Provide the (X, Y) coordinate of the cell's center where the given text is located.  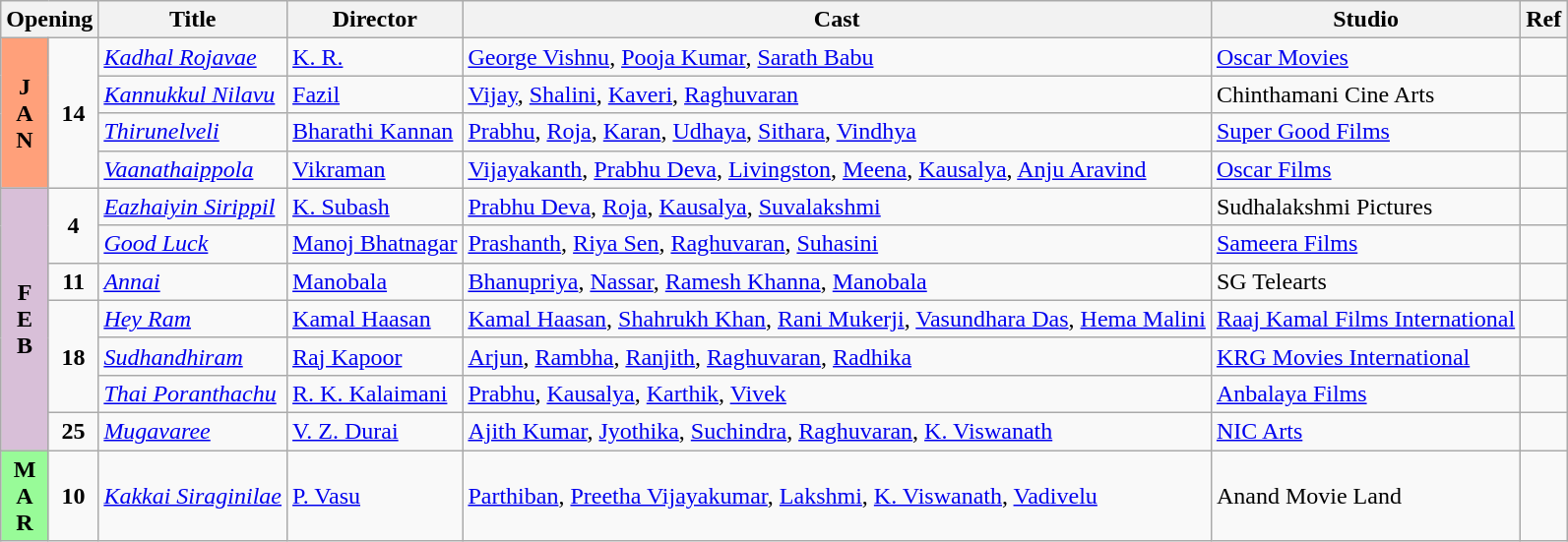
25 (73, 431)
Anbalaya Films (1365, 393)
Vijay, Shalini, Kaveri, Raghuvaran (837, 94)
Arjun, Rambha, Ranjith, Raghuvaran, Radhika (837, 356)
Oscar Movies (1365, 57)
SG Telearts (1365, 281)
Vikraman (375, 169)
Anand Movie Land (1365, 496)
Vaanathaippola (193, 169)
4 (73, 225)
Manobala (375, 281)
Director (375, 20)
Prashanth, Riya Sen, Raghuvaran, Suhasini (837, 244)
MAR (26, 496)
KRG Movies International (1365, 356)
Fazil (375, 94)
Ref (1543, 20)
Bharathi Kannan (375, 132)
Annai (193, 281)
P. Vasu (375, 496)
Oscar Films (1365, 169)
Kamal Haasan, Shahrukh Khan, Rani Mukerji, Vasundhara Das, Hema Malini (837, 319)
Prabhu, Kausalya, Karthik, Vivek (837, 393)
George Vishnu, Pooja Kumar, Sarath Babu (837, 57)
14 (73, 113)
Opening (49, 20)
Studio (1365, 20)
V. Z. Durai (375, 431)
Prabhu Deva, Roja, Kausalya, Suvalakshmi (837, 207)
11 (73, 281)
Thai Poranthachu (193, 393)
Good Luck (193, 244)
Ajith Kumar, Jyothika, Suchindra, Raghuvaran, K. Viswanath (837, 431)
JAN (26, 113)
R. K. Kalaimani (375, 393)
Prabhu, Roja, Karan, Udhaya, Sithara, Vindhya (837, 132)
Eazhaiyin Sirippil (193, 207)
Manoj Bhatnagar (375, 244)
Kakkai Siraginilae (193, 496)
Vijayakanth, Prabhu Deva, Livingston, Meena, Kausalya, Anju Aravind (837, 169)
18 (73, 356)
Mugavaree (193, 431)
Sudhandhiram (193, 356)
NIC Arts (1365, 431)
Kannukkul Nilavu (193, 94)
Thirunelveli (193, 132)
Sudhalakshmi Pictures (1365, 207)
Raj Kapoor (375, 356)
Raaj Kamal Films International (1365, 319)
Chinthamani Cine Arts (1365, 94)
Title (193, 20)
K. R. (375, 57)
Kamal Haasan (375, 319)
Parthiban, Preetha Vijayakumar, Lakshmi, K. Viswanath, Vadivelu (837, 496)
K. Subash (375, 207)
FEB (26, 319)
Bhanupriya, Nassar, Ramesh Khanna, Manobala (837, 281)
Kadhal Rojavae (193, 57)
Super Good Films (1365, 132)
Sameera Films (1365, 244)
Hey Ram (193, 319)
Cast (837, 20)
10 (73, 496)
